Determine the (X, Y) coordinate at the center of the cell enclosing the given text.  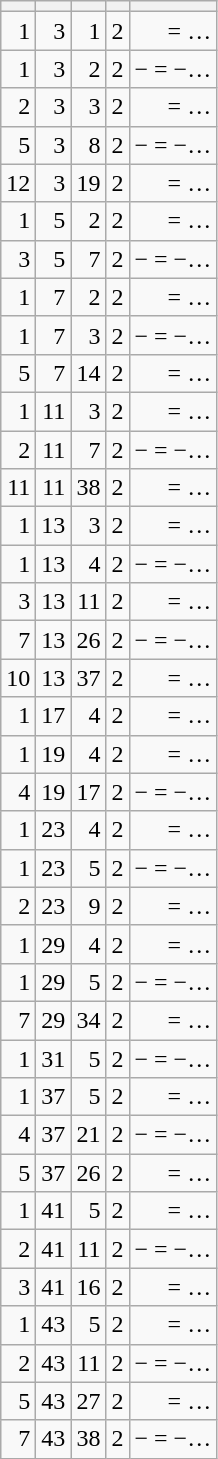
27 (88, 1401)
9 (88, 906)
16 (88, 1287)
12 (18, 183)
34 (88, 1020)
8 (88, 145)
10 (18, 678)
21 (88, 1135)
14 (88, 373)
31 (54, 1059)
